For the text-containing cell, return its midpoint in (X, Y) coordinate format. 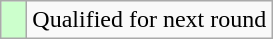
Qualified for next round (150, 20)
